For the text-containing cell, return its midpoint in [X, Y] coordinate format. 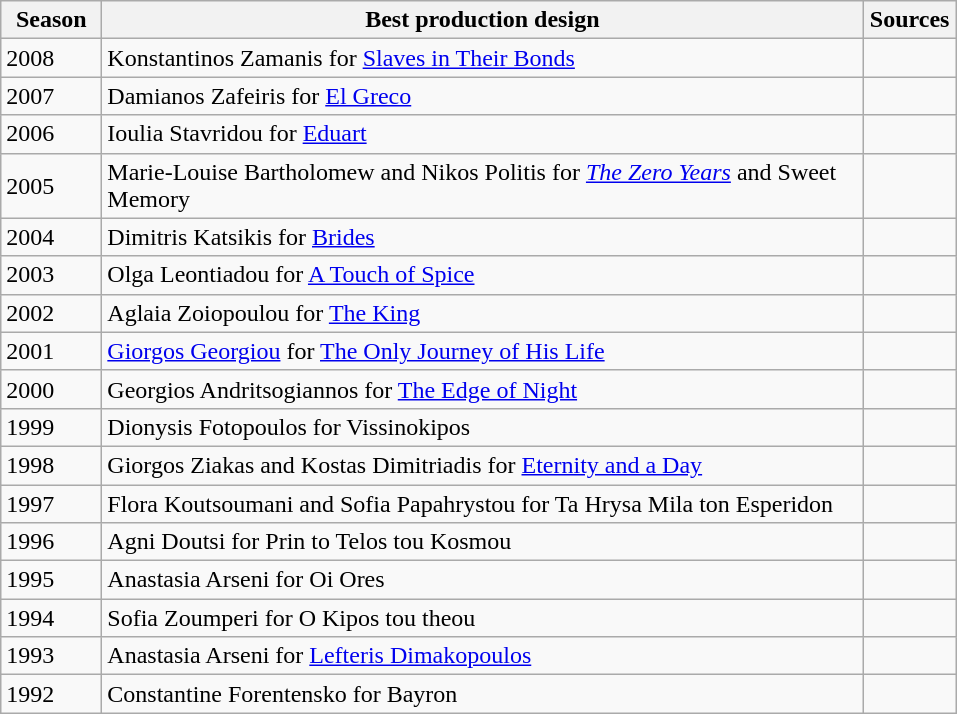
Konstantinos Zamanis for Slaves in Their Bonds [482, 58]
Sofia Zoumperi for O Kipos tou theou [482, 618]
Ioulia Stavridou for Eduart [482, 134]
2001 [52, 351]
Damianos Zafeiris for El Greco [482, 96]
Georgios Andritsogiannos for The Edge of Night [482, 389]
2000 [52, 389]
2007 [52, 96]
1996 [52, 542]
Season [52, 20]
Agni Doutsi for Prin to Telos tou Kosmou [482, 542]
Flora Koutsoumani and Sofia Papahrystou for Ta Hrysa Mila ton Esperidon [482, 503]
Constantine Forentensko for Bayron [482, 694]
Giorgos Georgiou for The Only Journey of His Life [482, 351]
1999 [52, 427]
Giorgos Ziakas and Kostas Dimitriadis for Eternity and a Day [482, 465]
Aglaia Zoiopoulou for The King [482, 313]
Anastasia Arseni for Oi Ores [482, 580]
Olga Leontiadou for A Touch of Spice [482, 275]
2002 [52, 313]
Marie-Louise Bartholomew and Nikos Politis for The Zero Years and Sweet Memory [482, 186]
1992 [52, 694]
2004 [52, 237]
2005 [52, 186]
Best production design [482, 20]
1998 [52, 465]
1995 [52, 580]
Dimitris Katsikis for Brides [482, 237]
Sources [910, 20]
Anastasia Arseni for Lefteris Dimakopoulos [482, 656]
Dionysis Fotopoulos for Vissinokipos [482, 427]
2008 [52, 58]
1994 [52, 618]
2006 [52, 134]
2003 [52, 275]
1993 [52, 656]
1997 [52, 503]
